Identify which cell holds the provided text, then report its [X, Y] central coordinate. 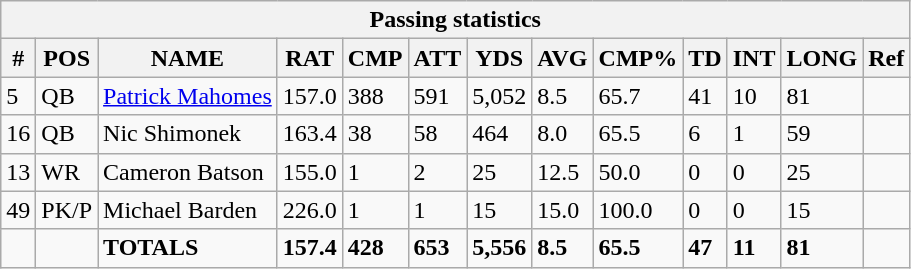
226.0 [310, 210]
41 [705, 96]
POS [67, 58]
157.4 [310, 248]
591 [438, 96]
5 [18, 96]
65.7 [638, 96]
WR [67, 172]
CMP [375, 58]
2 [438, 172]
CMP% [638, 58]
47 [705, 248]
16 [18, 134]
10 [754, 96]
AVG [562, 58]
Passing statistics [456, 20]
# [18, 58]
RAT [310, 58]
13 [18, 172]
653 [438, 248]
NAME [188, 58]
15.0 [562, 210]
49 [18, 210]
6 [705, 134]
Ref [886, 58]
11 [754, 248]
8.0 [562, 134]
LONG [822, 58]
59 [822, 134]
38 [375, 134]
PK/P [67, 210]
50.0 [638, 172]
INT [754, 58]
Nic Shimonek [188, 134]
12.5 [562, 172]
TD [705, 58]
TOTALS [188, 248]
163.4 [310, 134]
388 [375, 96]
ATT [438, 58]
58 [438, 134]
464 [500, 134]
100.0 [638, 210]
Patrick Mahomes [188, 96]
5,052 [500, 96]
Michael Barden [188, 210]
157.0 [310, 96]
YDS [500, 58]
5,556 [500, 248]
Cameron Batson [188, 172]
428 [375, 248]
155.0 [310, 172]
